Determine the (x, y) coordinate at the center of the cell enclosing the given text.  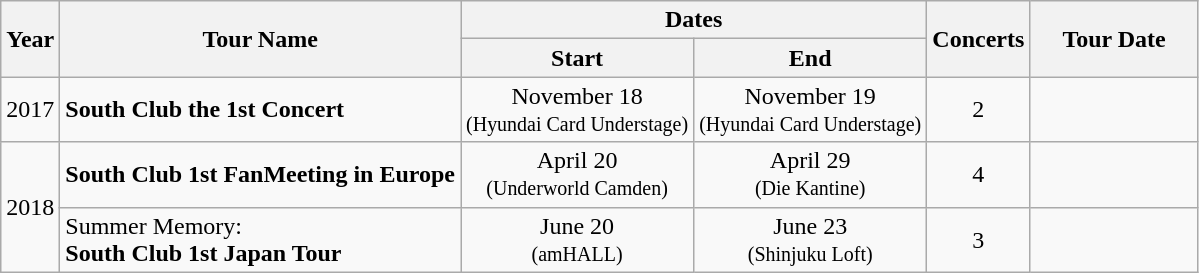
End (810, 58)
April 20(Underworld Camden) (576, 174)
June 20(amHALL) (576, 240)
June 23(Shinjuku Loft) (810, 240)
2 (978, 110)
2017 (30, 110)
2018 (30, 207)
South Club 1st FanMeeting in Europe (260, 174)
Tour Date (1114, 39)
November 18(Hyundai Card Understage) (576, 110)
Year (30, 39)
South Club the 1st Concert (260, 110)
April 29(Die Kantine) (810, 174)
3 (978, 240)
Concerts (978, 39)
Dates (693, 20)
Start (576, 58)
Tour Name (260, 39)
November 19(Hyundai Card Understage) (810, 110)
Summer Memory:South Club 1st Japan Tour (260, 240)
4 (978, 174)
